Find where the given text appears and provide that cell's center as [x, y] coordinate. 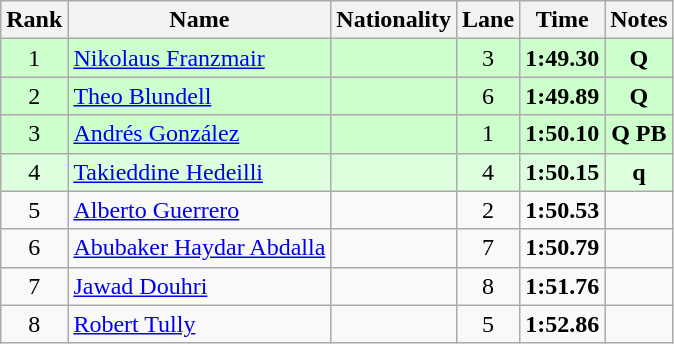
1:51.76 [562, 286]
Robert Tully [200, 324]
1:50.15 [562, 172]
Nationality [394, 20]
q [639, 172]
Jawad Douhri [200, 286]
Name [200, 20]
Takieddine Hedeilli [200, 172]
Andrés González [200, 134]
1:50.53 [562, 210]
Nikolaus Franzmair [200, 58]
1:50.10 [562, 134]
1:52.86 [562, 324]
Lane [488, 20]
1:50.79 [562, 248]
Alberto Guerrero [200, 210]
Theo Blundell [200, 96]
Rank [34, 20]
Abubaker Haydar Abdalla [200, 248]
Q PB [639, 134]
Notes [639, 20]
1:49.89 [562, 96]
1:49.30 [562, 58]
Time [562, 20]
